Return [x, y] of the center of cell containing provided text 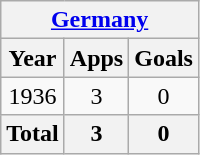
1936 [33, 96]
Germany [100, 20]
Year [33, 58]
Goals [164, 58]
Total [33, 134]
Apps [96, 58]
